Detect which cell encompasses the target text, then output its (x, y) center coordinate. 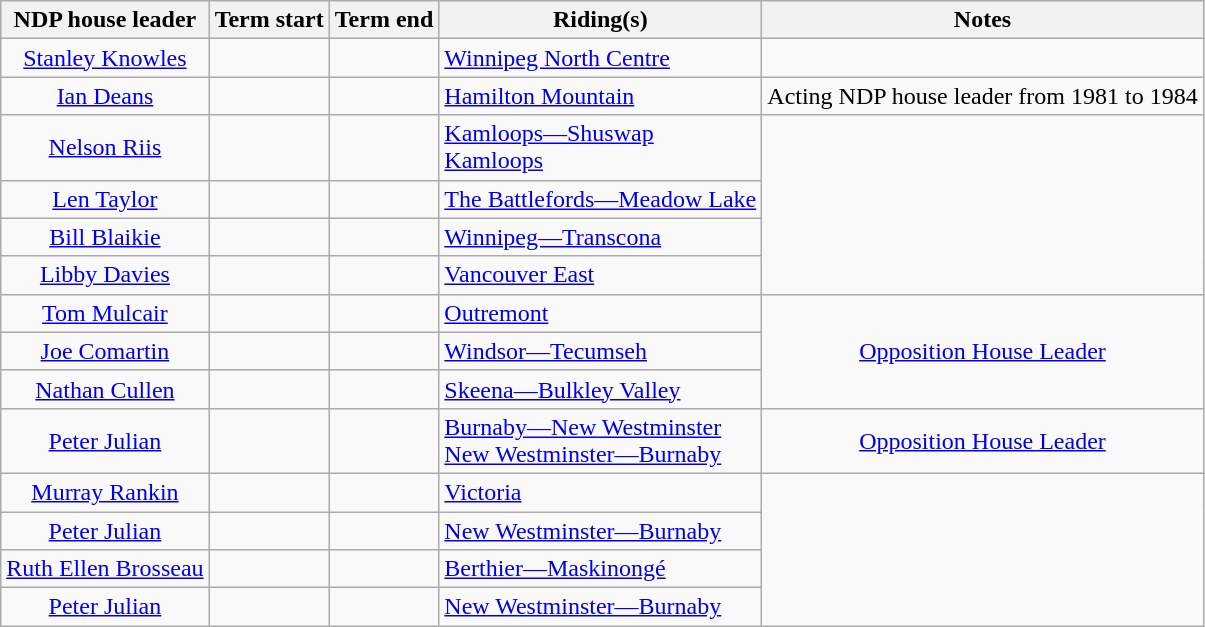
Len Taylor (105, 199)
Winnipeg North Centre (600, 58)
Burnaby—New Westminster New Westminster—Burnaby (600, 440)
Ian Deans (105, 96)
Hamilton Mountain (600, 96)
The Battlefords—Meadow Lake (600, 199)
Skeena—Bulkley Valley (600, 389)
Berthier—Maskinongé (600, 569)
Libby Davies (105, 275)
Bill Blaikie (105, 237)
Ruth Ellen Brosseau (105, 569)
Stanley Knowles (105, 58)
Vancouver East (600, 275)
Riding(s) (600, 20)
Term end (384, 20)
Outremont (600, 313)
Acting NDP house leader from 1981 to 1984 (982, 96)
Murray Rankin (105, 492)
Nathan Cullen (105, 389)
NDP house leader (105, 20)
Notes (982, 20)
Windsor—Tecumseh (600, 351)
Victoria (600, 492)
Nelson Riis (105, 148)
Kamloops—Shuswap Kamloops (600, 148)
Winnipeg—Transcona (600, 237)
Joe Comartin (105, 351)
Term start (269, 20)
Tom Mulcair (105, 313)
